Pinpoint the cell where the given text exists, returning its (X, Y) midpoint coordinate. 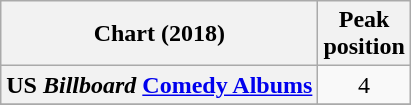
Peakposition (364, 34)
US Billboard Comedy Albums (160, 85)
4 (364, 85)
Chart (2018) (160, 34)
